Output the [x, y] coordinate of the center of the cell containing the given text.  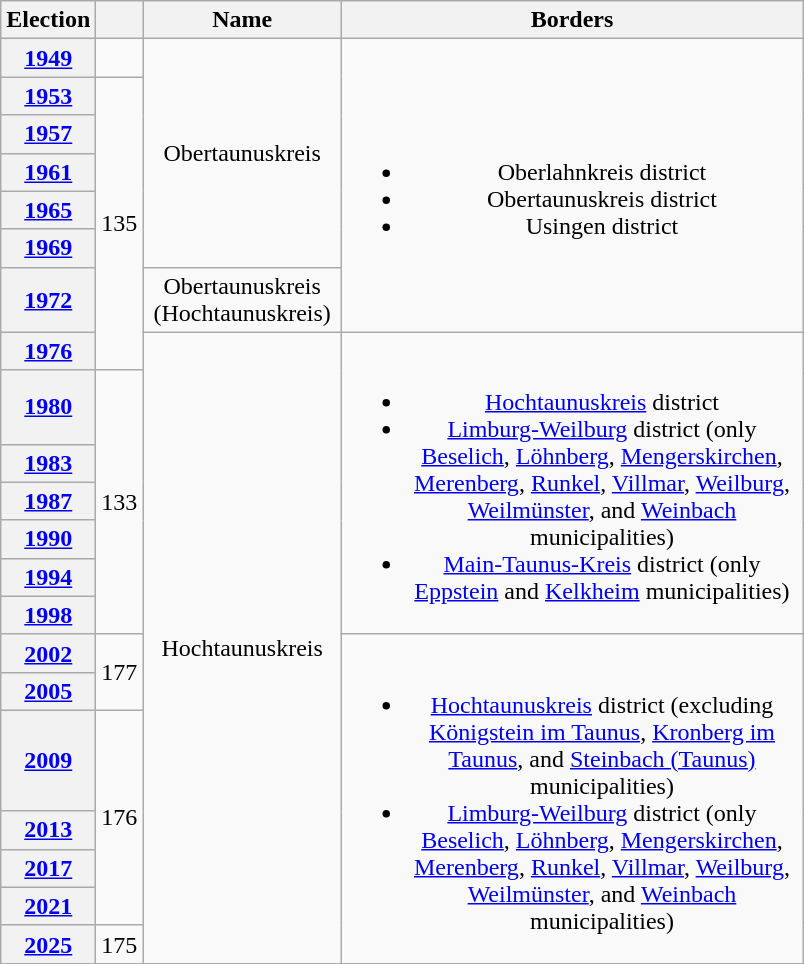
133 [120, 502]
1961 [48, 172]
2009 [48, 760]
2002 [48, 653]
Obertaunuskreis [242, 153]
1957 [48, 134]
1969 [48, 248]
2013 [48, 830]
1980 [48, 407]
2005 [48, 691]
1949 [48, 58]
Obertaunuskreis (Hochtaunuskreis) [242, 300]
Hochtaunuskreis [242, 648]
1994 [48, 577]
2025 [48, 944]
Name [242, 20]
1972 [48, 300]
Borders [572, 20]
1976 [48, 351]
1983 [48, 463]
2017 [48, 868]
1998 [48, 615]
1953 [48, 96]
Oberlahnkreis districtObertaunuskreis districtUsingen district [572, 186]
135 [120, 224]
1987 [48, 501]
1990 [48, 539]
175 [120, 944]
2021 [48, 906]
177 [120, 672]
Election [48, 20]
176 [120, 818]
1965 [48, 210]
